Search for the cell housing the specified text and yield its [x, y] center coordinate. 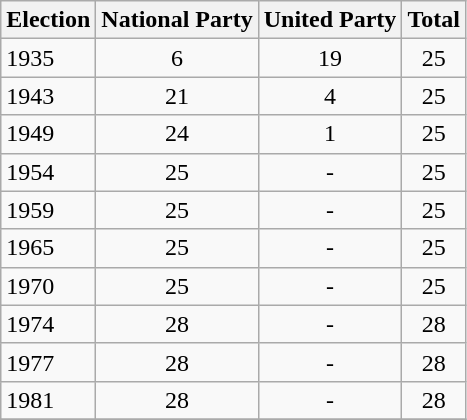
1970 [48, 286]
24 [177, 134]
1949 [48, 134]
Total [434, 20]
United Party [330, 20]
1935 [48, 58]
Election [48, 20]
1977 [48, 362]
1 [330, 134]
1954 [48, 172]
1974 [48, 324]
1981 [48, 400]
19 [330, 58]
1965 [48, 248]
4 [330, 96]
1943 [48, 96]
1959 [48, 210]
21 [177, 96]
National Party [177, 20]
6 [177, 58]
